Return the (x, y) coordinate for the center point of the cell that contains the specified text.  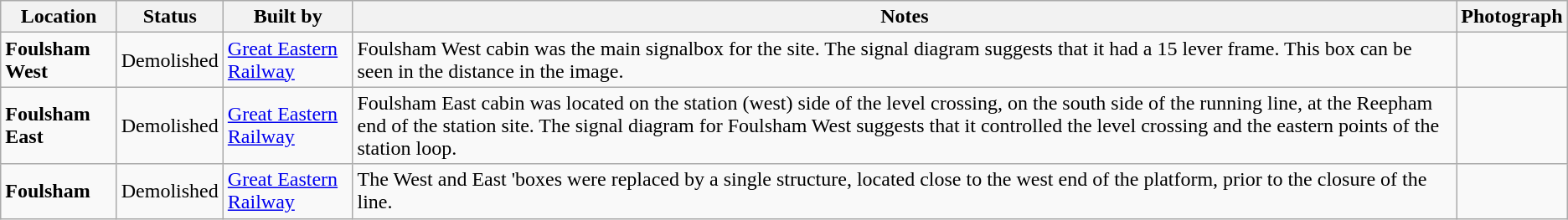
Foulsham West (59, 60)
Built by (288, 17)
Location (59, 17)
Status (169, 17)
The West and East 'boxes were replaced by a single structure, located close to the west end of the platform, prior to the closure of the line. (905, 191)
Notes (905, 17)
Foulsham East (59, 125)
Photograph (1512, 17)
Foulsham (59, 191)
